Extract the (x, y) coordinate from the center of the cell holding the provided text.  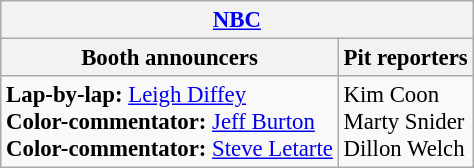
Lap-by-lap: Leigh DiffeyColor-commentator: Jeff BurtonColor-commentator: Steve Letarte (170, 122)
Pit reporters (406, 58)
NBC (237, 20)
Booth announcers (170, 58)
Kim CoonMarty SniderDillon Welch (406, 122)
